Extract the [x, y] coordinate from the center of the cell holding the provided text.  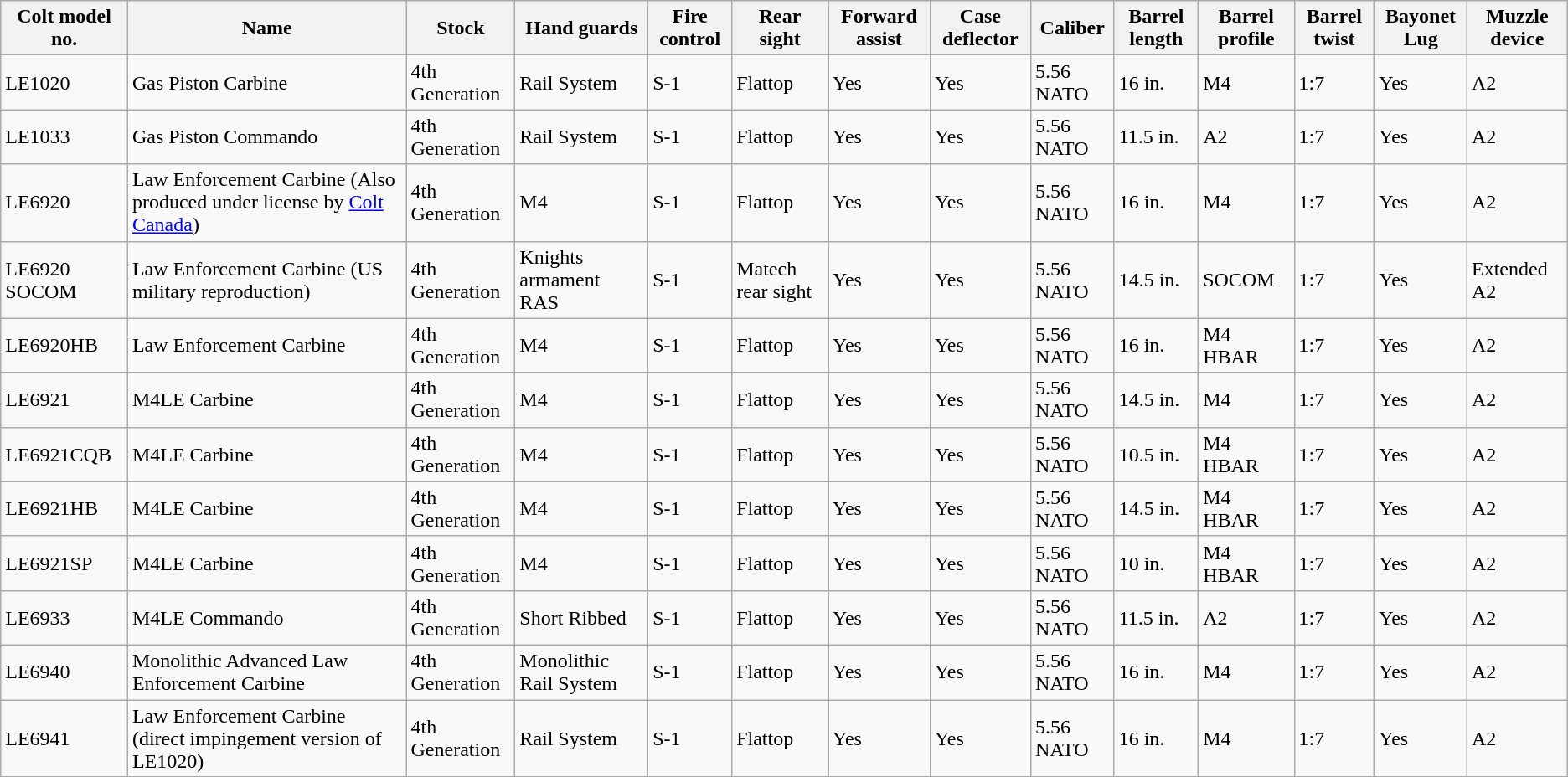
Extended A2 [1517, 280]
LE6921CQB [64, 454]
LE1020 [64, 82]
Knights armament RAS [581, 280]
Matech rear sight [781, 280]
Monolithic Rail System [581, 672]
Colt model no. [64, 28]
LE1033 [64, 137]
LE6920 SOCOM [64, 280]
Barrel length [1156, 28]
Law Enforcement Carbine [266, 345]
Gas Piston Carbine [266, 82]
Name [266, 28]
LE6940 [64, 672]
Forward assist [879, 28]
LE6921SP [64, 563]
Monolithic Advanced Law Enforcement Carbine [266, 672]
Caliber [1072, 28]
Stock [461, 28]
10.5 in. [1156, 454]
Muzzle device [1517, 28]
Barrel profile [1246, 28]
Gas Piston Commando [266, 137]
LE6920HB [64, 345]
Fire control [690, 28]
LE6921 [64, 400]
M4LE Commando [266, 618]
Rear sight [781, 28]
SOCOM [1246, 280]
Law Enforcement Carbine (US military reproduction) [266, 280]
Short Ribbed [581, 618]
Hand guards [581, 28]
Bayonet Lug [1421, 28]
LE6921HB [64, 509]
Law Enforcement Carbine (direct impingement version of LE1020) [266, 738]
LE6941 [64, 738]
Case deflector [980, 28]
LE6933 [64, 618]
LE6920 [64, 203]
Law Enforcement Carbine (Also produced under license by Colt Canada) [266, 203]
Barrel twist [1334, 28]
10 in. [1156, 563]
